Capture the cell that displays the provided text and extract its (X, Y) central coordinate. 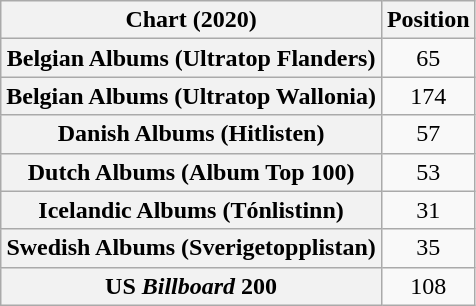
31 (428, 210)
53 (428, 172)
65 (428, 58)
174 (428, 96)
Icelandic Albums (Tónlistinn) (192, 210)
Position (428, 20)
Swedish Albums (Sverigetopplistan) (192, 248)
Danish Albums (Hitlisten) (192, 134)
57 (428, 134)
US Billboard 200 (192, 286)
Belgian Albums (Ultratop Flanders) (192, 58)
Belgian Albums (Ultratop Wallonia) (192, 96)
108 (428, 286)
Chart (2020) (192, 20)
Dutch Albums (Album Top 100) (192, 172)
35 (428, 248)
